Find where the given text appears and provide that cell's center as [X, Y] coordinate. 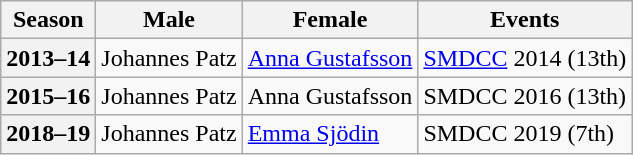
Female [330, 20]
2013–14 [48, 58]
2015–16 [48, 96]
SMDCC 2016 (13th) [525, 96]
Emma Sjödin [330, 134]
2018–19 [48, 134]
Male [169, 20]
SMDCC 2019 (7th) [525, 134]
Events [525, 20]
SMDCC 2014 (13th) [525, 58]
Season [48, 20]
